Provide the (x, y) coordinate of the cell's center where the given text is located.  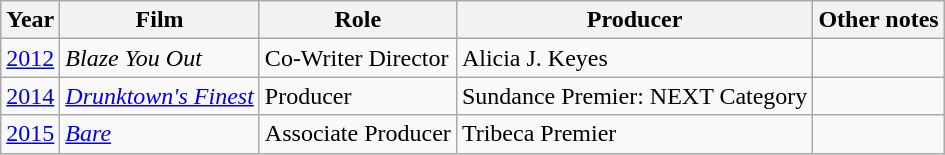
2014 (30, 96)
Associate Producer (358, 134)
Alicia J. Keyes (634, 58)
Co-Writer Director (358, 58)
2015 (30, 134)
Year (30, 20)
Tribeca Premier (634, 134)
Film (160, 20)
Blaze You Out (160, 58)
Other notes (878, 20)
2012 (30, 58)
Drunktown's Finest (160, 96)
Role (358, 20)
Sundance Premier: NEXT Category (634, 96)
Bare (160, 134)
